Return the (x, y) coordinate for the center point of the cell that contains the specified text.  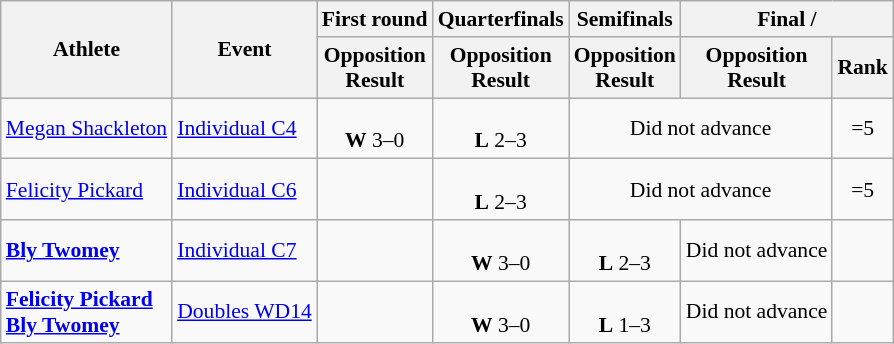
Athlete (86, 50)
Bly Twomey (86, 250)
Event (244, 50)
Megan Shackleton (86, 128)
Quarterfinals (501, 19)
L 1–3 (625, 312)
Felicity PickardBly Twomey (86, 312)
Felicity Pickard (86, 190)
Rank (862, 68)
First round (375, 19)
Final / (787, 19)
Individual C4 (244, 128)
Doubles WD14 (244, 312)
Individual C7 (244, 250)
Individual C6 (244, 190)
Semifinals (625, 19)
